For the text-containing cell, return its midpoint in [X, Y] coordinate format. 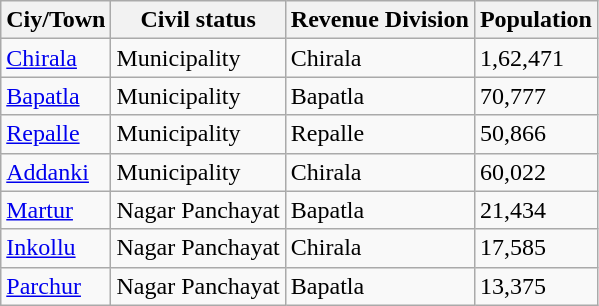
17,585 [536, 248]
21,434 [536, 210]
60,022 [536, 172]
50,866 [536, 134]
Civil status [198, 20]
Population [536, 20]
70,777 [536, 96]
Parchur [56, 286]
Inkollu [56, 248]
Martur [56, 210]
13,375 [536, 286]
Addanki [56, 172]
Revenue Division [380, 20]
1,62,471 [536, 58]
Ciy/Town [56, 20]
